Output the [X, Y] coordinate of the center of the cell containing the given text.  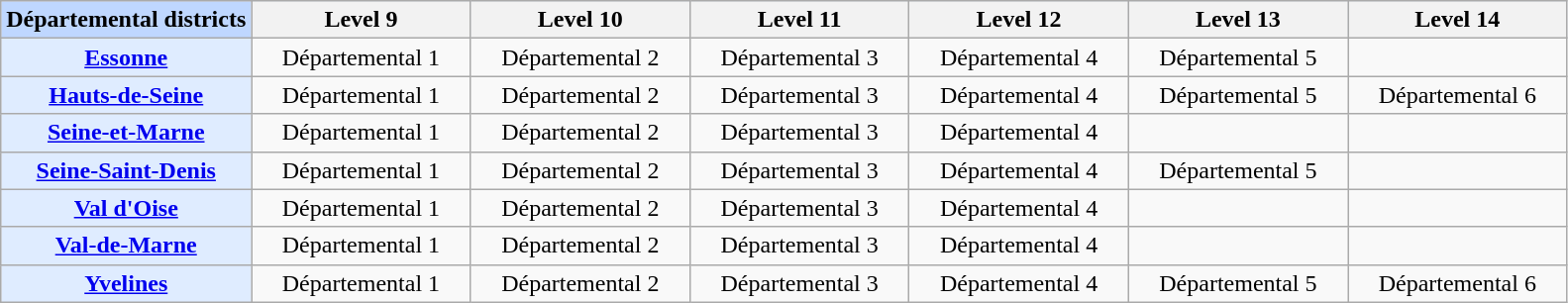
Level 9 [361, 20]
Départemental districts [127, 20]
Level 14 [1458, 20]
Seine-Saint-Denis [127, 170]
Level 13 [1238, 20]
Seine-et-Marne [127, 133]
Val-de-Marne [127, 246]
Hauts-de-Seine [127, 95]
Essonne [127, 57]
Yvelines [127, 283]
Level 12 [1018, 20]
Level 11 [798, 20]
Level 10 [580, 20]
Val d'Oise [127, 208]
